Provide the [X, Y] coordinate of the cell's center where the given text is located.  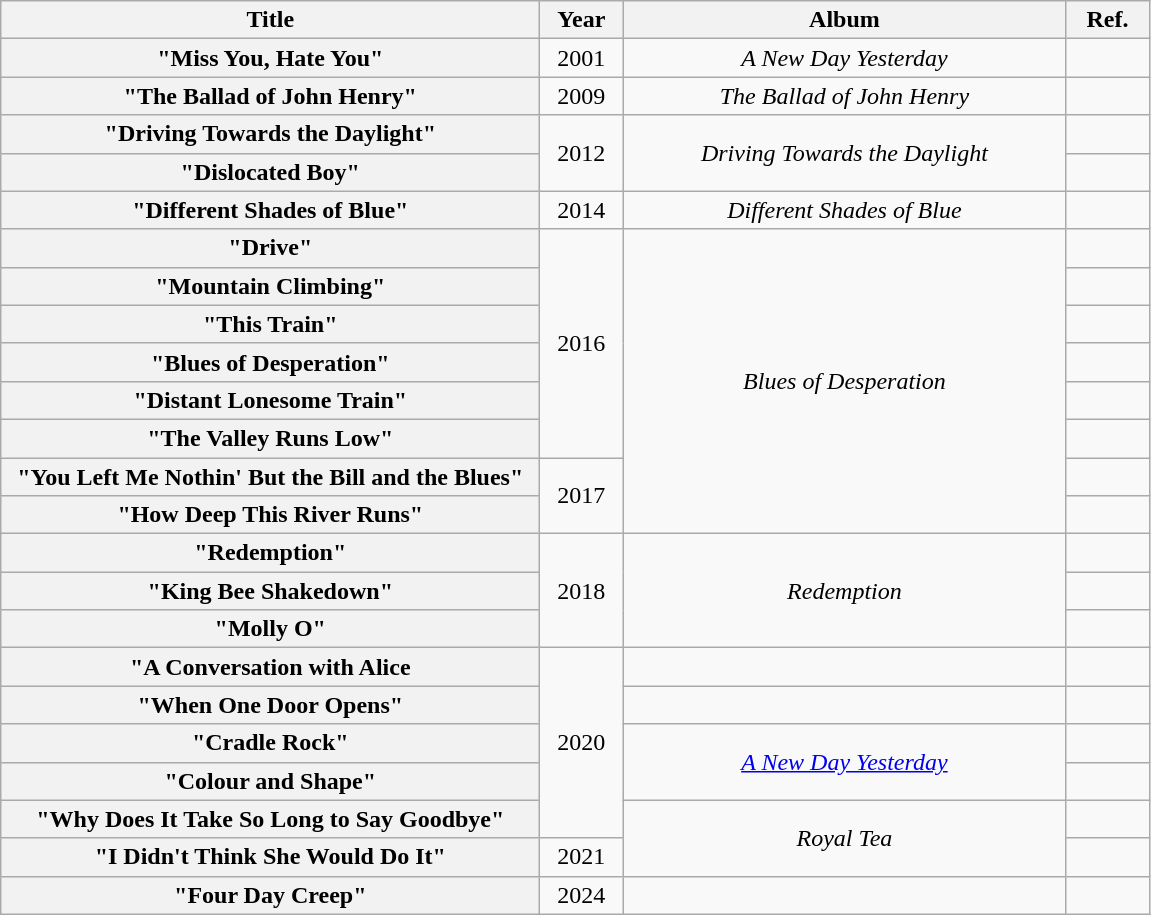
Title [270, 20]
2016 [582, 343]
"You Left Me Nothin' But the Bill and the Blues" [270, 477]
"Redemption" [270, 553]
Album [844, 20]
"Molly O" [270, 629]
2018 [582, 591]
2017 [582, 496]
"Blues of Desperation" [270, 362]
"Driving Towards the Daylight" [270, 134]
Ref. [1108, 20]
"King Bee Shakedown" [270, 591]
"This Train" [270, 324]
2012 [582, 153]
2024 [582, 895]
2009 [582, 96]
2001 [582, 58]
2021 [582, 857]
"Dislocated Boy" [270, 172]
2014 [582, 210]
The Ballad of John Henry [844, 96]
Blues of Desperation [844, 381]
"How Deep This River Runs" [270, 515]
"Distant Lonesome Train" [270, 400]
Royal Tea [844, 838]
Driving Towards the Daylight [844, 153]
Redemption [844, 591]
"Four Day Creep" [270, 895]
"Why Does It Take So Long to Say Goodbye" [270, 819]
"Mountain Climbing" [270, 286]
"Miss You, Hate You" [270, 58]
"A Conversation with Alice [270, 667]
"When One Door Opens" [270, 705]
"Different Shades of Blue" [270, 210]
"The Valley Runs Low" [270, 438]
"Cradle Rock" [270, 743]
"Colour and Shape" [270, 781]
"Drive" [270, 248]
Different Shades of Blue [844, 210]
"I Didn't Think She Would Do It" [270, 857]
Year [582, 20]
"The Ballad of John Henry" [270, 96]
2020 [582, 743]
